Return [X, Y] of the center of cell containing provided text 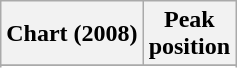
Chart (2008) [72, 34]
Peakposition [189, 34]
